Find where the given text appears and provide that cell's center as [X, Y] coordinate. 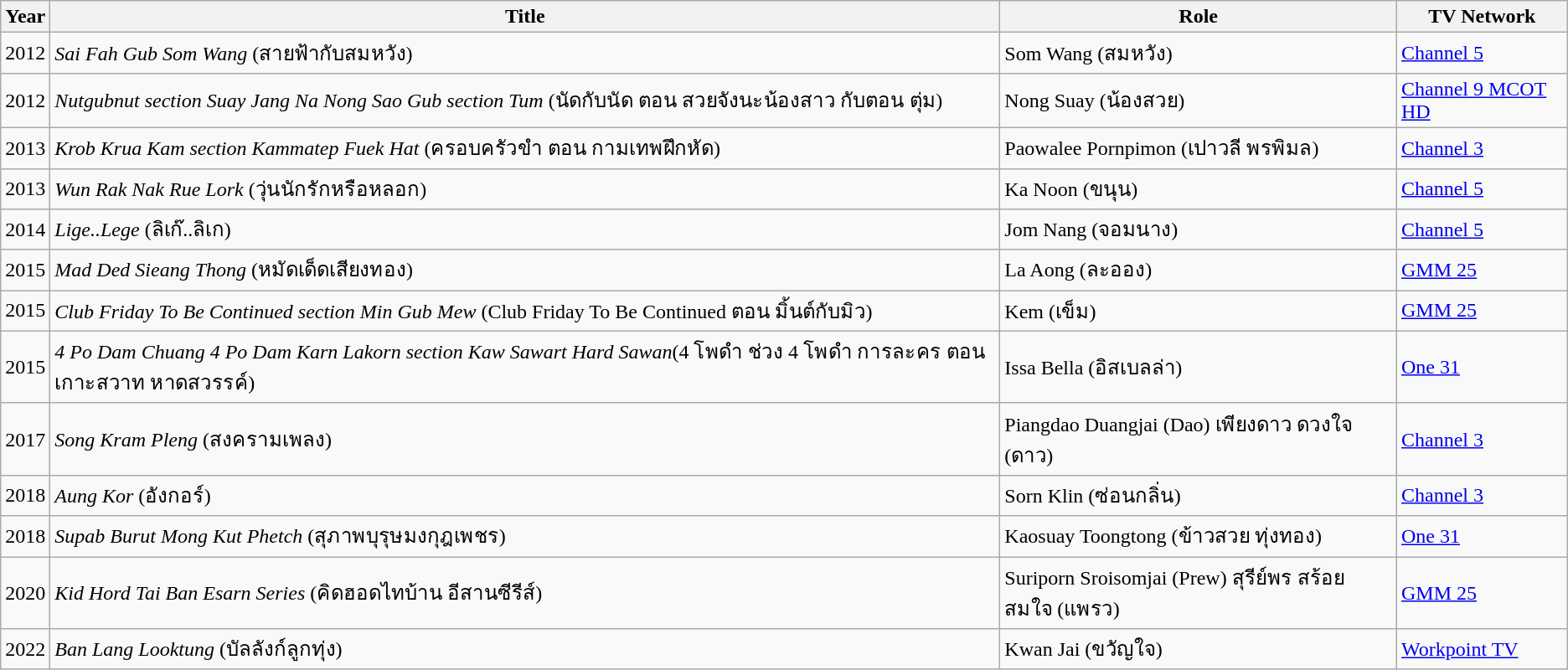
4 Po Dam Chuang 4 Po Dam Karn Lakorn section Kaw Sawart Hard Sawan(4 โพดำ ช่วง 4 โพดำ การละคร ตอน เกาะสวาท หาดสวรรค์) [525, 367]
La Aong (ละออง) [1199, 270]
2014 [25, 229]
TV Network [1482, 17]
2017 [25, 439]
Suriporn Sroisomjai (Prew) สุรีย์พร สร้อยสมใจ (แพรว) [1199, 592]
Supab Burut Mong Kut Phetch (สุภาพบุรุษมงกุฎเพชร) [525, 536]
Krob Krua Kam section Kammatep Fuek Hat (ครอบครัวขำ ตอน กามเทพฝึกหัด) [525, 147]
Year [25, 17]
Nutgubnut section Suay Jang Na Nong Sao Gub section Tum (นัดกับนัด ตอน สวยจังนะน้องสาว กับตอน ตุ่ม) [525, 100]
Role [1199, 17]
Workpoint TV [1482, 650]
Sorn Klin (ซ่อนกลิ่น) [1199, 496]
Paowalee Pornpimon (เปาวลี พรพิมล) [1199, 147]
Issa Bella (อิสเบลล่า) [1199, 367]
Aung Kor (อังกอร์) [525, 496]
Som Wang (สมหวัง) [1199, 54]
Song Kram Pleng (สงครามเพลง) [525, 439]
Sai Fah Gub Som Wang (สายฟ้ากับสมหวัง) [525, 54]
Ka Noon (ขนุน) [1199, 189]
Kid Hord Tai Ban Esarn Series (คิดฮอดไทบ้าน อีสานซีรีส์) [525, 592]
2022 [25, 650]
Ban Lang Looktung (บัลลังก์ลูกทุ่ง) [525, 650]
Wun Rak Nak Rue Lork (วุ่นนักรักหรือหลอก) [525, 189]
Kem (เข็ม) [1199, 312]
Title [525, 17]
Lige..Lege (ลิเก๊..ลิเก) [525, 229]
Nong Suay (น้องสวย) [1199, 100]
Mad Ded Sieang Thong (หมัดเด็ดเสียงทอง) [525, 270]
Kaosuay Toongtong (ข้าวสวย ทุ่งทอง) [1199, 536]
Club Friday To Be Continued section Min Gub Mew (Club Friday To Be Continued ตอน มิ้นต์กับมิว) [525, 312]
Piangdao Duangjai (Dao) เพียงดาว ดวงใจ (ดาว) [1199, 439]
Channel 9 MCOT HD [1482, 100]
Kwan Jai (ขวัญใจ) [1199, 650]
Jom Nang (จอมนาง) [1199, 229]
2020 [25, 592]
